Detect which cell encompasses the target text, then output its [x, y] center coordinate. 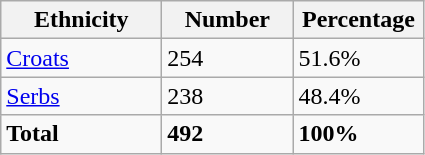
Ethnicity [82, 20]
492 [228, 134]
Percentage [358, 20]
238 [228, 96]
51.6% [358, 58]
Croats [82, 58]
48.4% [358, 96]
254 [228, 58]
Serbs [82, 96]
Number [228, 20]
Total [82, 134]
100% [358, 134]
